Identify which cell holds the provided text, then report its (x, y) central coordinate. 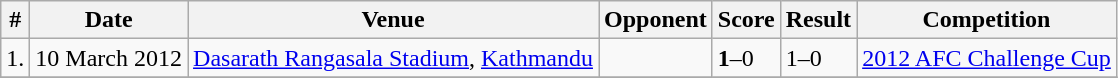
Date (109, 20)
Competition (987, 20)
10 March 2012 (109, 58)
Opponent (655, 20)
Dasarath Rangasala Stadium, Kathmandu (394, 58)
# (16, 20)
1. (16, 58)
Result (818, 20)
Venue (394, 20)
2012 AFC Challenge Cup (987, 58)
Score (746, 20)
